Locate the cell with the specified text and output its [x, y] center coordinate. 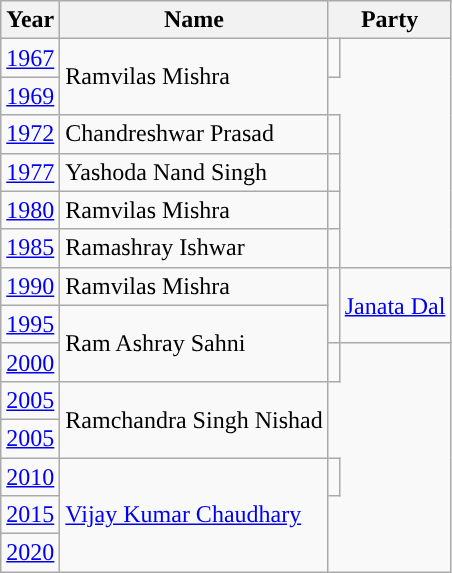
Chandreshwar Prasad [194, 134]
Ram Ashray Sahni [194, 343]
1980 [30, 210]
1995 [30, 324]
Vijay Kumar Chaudhary [194, 515]
1977 [30, 172]
Ramashray Ishwar [194, 248]
Yashoda Nand Singh [194, 172]
1972 [30, 134]
Ramchandra Singh Nishad [194, 419]
2020 [30, 553]
1985 [30, 248]
Janata Dal [395, 305]
1967 [30, 58]
Party [390, 20]
2015 [30, 515]
2000 [30, 362]
1969 [30, 96]
1990 [30, 286]
Name [194, 20]
2010 [30, 477]
Year [30, 20]
